From the cell containing the given text, extract its center point as (x, y) coordinate. 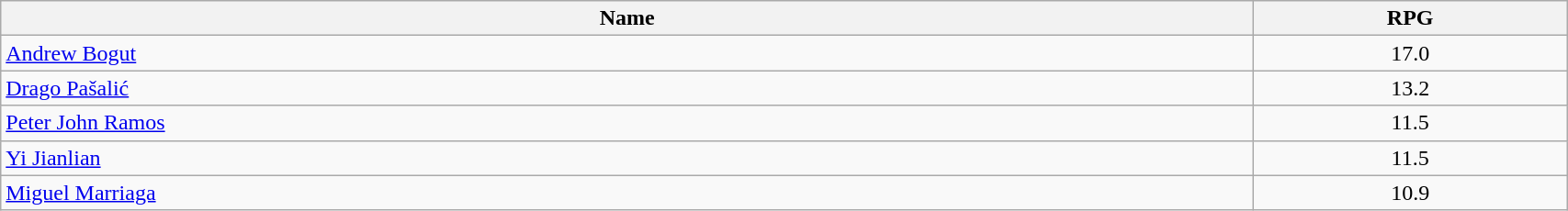
Andrew Bogut (627, 53)
Name (627, 18)
Peter John Ramos (627, 123)
13.2 (1411, 88)
Yi Jianlian (627, 158)
Drago Pašalić (627, 88)
10.9 (1411, 193)
RPG (1411, 18)
Miguel Marriaga (627, 193)
17.0 (1411, 53)
